Identify which cell holds the provided text, then report its [x, y] central coordinate. 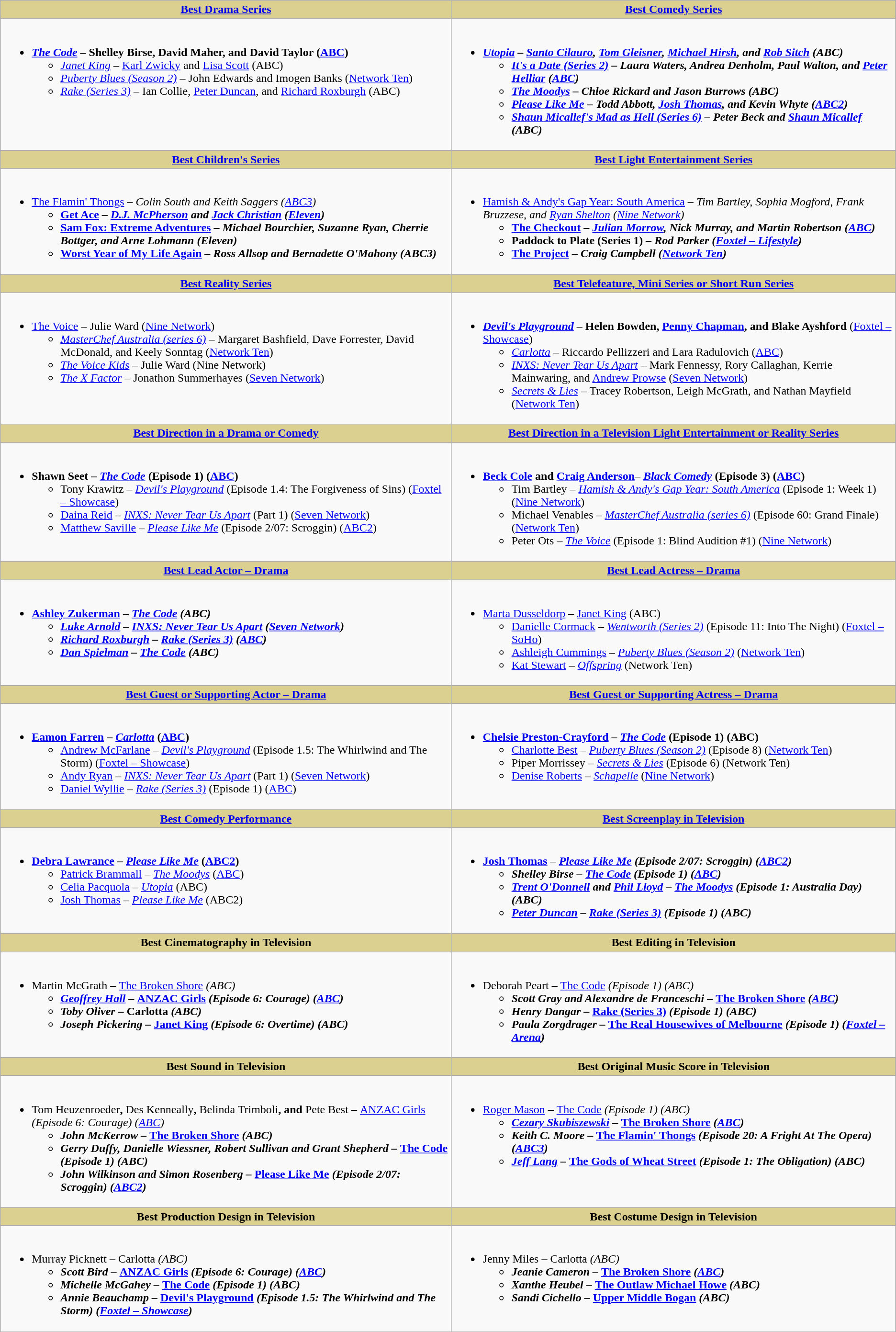
Debra Lawrance – Please Like Me (ABC2)Patrick Brammall – The Moodys (ABC)Celia Pacquola – Utopia (ABC)Josh Thomas – Please Like Me (ABC2) [226, 881]
Best Costume Design in Television [673, 1217]
Best Editing in Television [673, 943]
Best Direction in a Drama or Comedy [226, 433]
Best Guest or Supporting Actress – Drama [673, 694]
Best Direction in a Television Light Entertainment or Reality Series [673, 433]
Best Cinematography in Television [226, 943]
Best Screenplay in Television [673, 818]
Best Sound in Television [226, 1067]
Best Drama Series [226, 10]
Best Reality Series [226, 283]
Best Lead Actress – Drama [673, 570]
Best Comedy Series [673, 10]
Best Guest or Supporting Actor – Drama [226, 694]
Best Original Music Score in Television [673, 1067]
Best Light Entertainment Series [673, 159]
Best Production Design in Television [226, 1217]
Best Comedy Performance [226, 818]
Best Telefeature, Mini Series or Short Run Series [673, 283]
Best Children's Series [226, 159]
Best Lead Actor – Drama [226, 570]
